Identify which cell holds the provided text, then report its [X, Y] central coordinate. 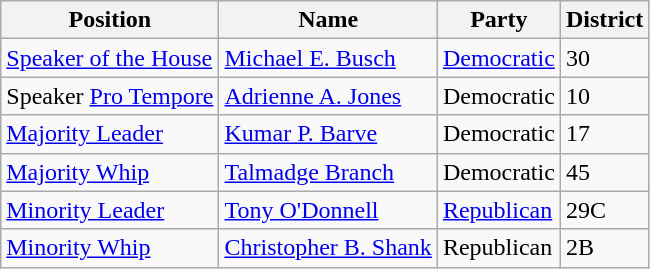
Kumar P. Barve [328, 134]
Tony O'Donnell [328, 210]
29C [604, 210]
Position [110, 20]
Name [328, 20]
Majority Leader [110, 134]
45 [604, 172]
Adrienne A. Jones [328, 96]
District [604, 20]
30 [604, 58]
Speaker Pro Tempore [110, 96]
Minority Leader [110, 210]
Minority Whip [110, 248]
Christopher B. Shank [328, 248]
17 [604, 134]
Michael E. Busch [328, 58]
Talmadge Branch [328, 172]
Majority Whip [110, 172]
2B [604, 248]
10 [604, 96]
Party [498, 20]
Speaker of the House [110, 58]
